From the cell containing the given text, extract its center point as (x, y) coordinate. 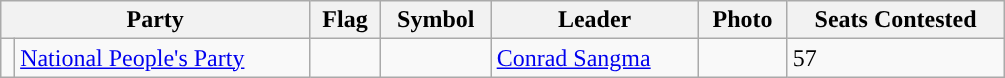
Symbol (436, 20)
National People's Party (162, 58)
Flag (346, 20)
Conrad Sangma (594, 58)
Photo (742, 20)
Seats Contested (896, 20)
Party (156, 20)
57 (896, 58)
Leader (594, 20)
